Locate the cell with the specified text and output its (x, y) center coordinate. 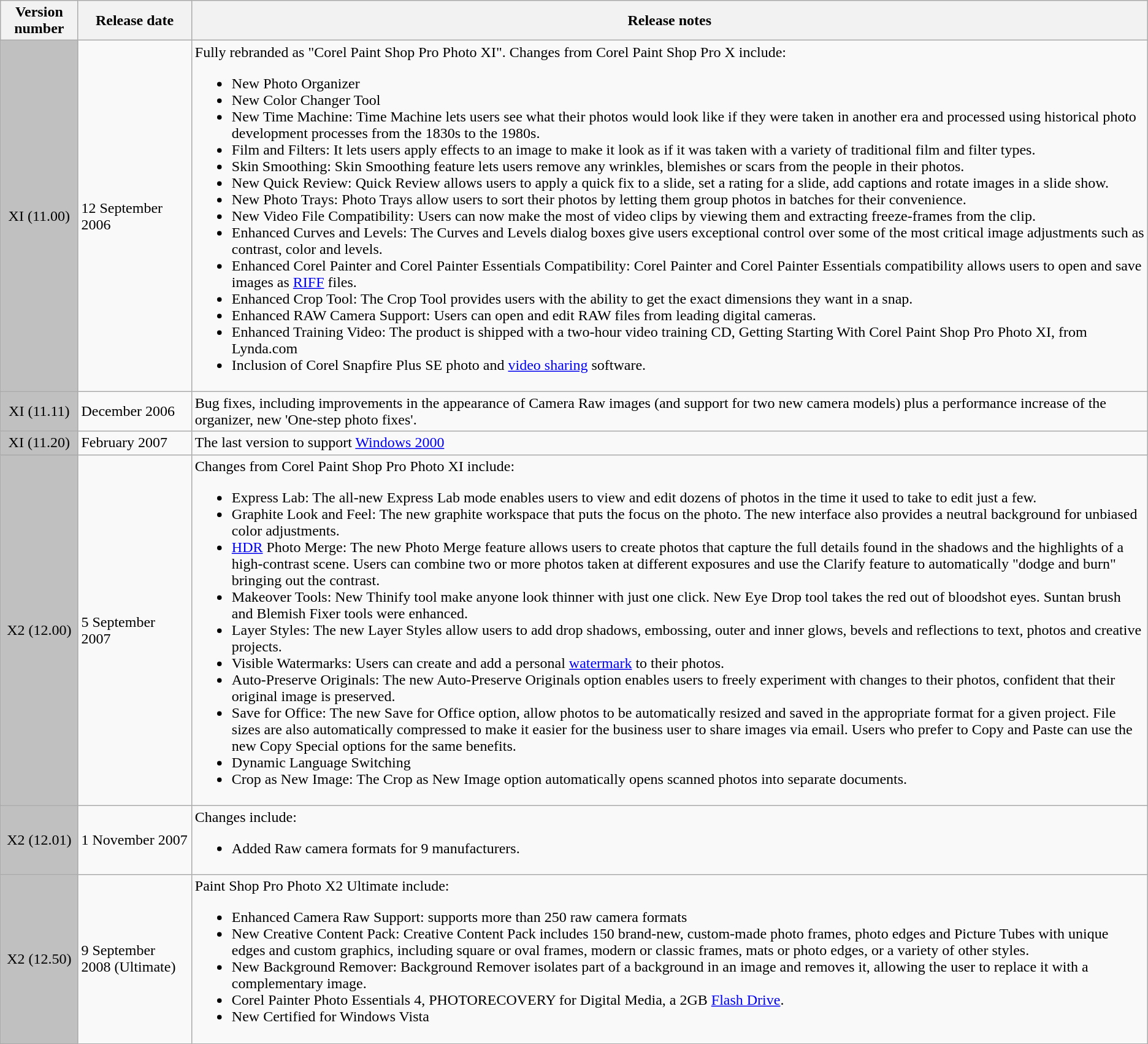
February 2007 (135, 443)
Release date (135, 21)
5 September 2007 (135, 630)
1 November 2007 (135, 840)
The last version to support Windows 2000 (670, 443)
XI (11.00) (39, 216)
X2 (12.01) (39, 840)
12 September 2006 (135, 216)
Version number (39, 21)
Release notes (670, 21)
XI (11.11) (39, 411)
9 September 2008 (Ultimate) (135, 959)
December 2006 (135, 411)
X2 (12.00) (39, 630)
X2 (12.50) (39, 959)
XI (11.20) (39, 443)
Changes include:Added Raw camera formats for 9 manufacturers. (670, 840)
